Extract the [X, Y] coordinate from the center of the cell holding the provided text.  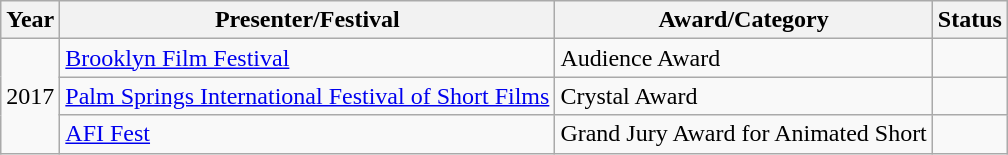
Status [970, 20]
2017 [30, 96]
Audience Award [744, 58]
Year [30, 20]
Grand Jury Award for Animated Short [744, 134]
Award/Category [744, 20]
Brooklyn Film Festival [308, 58]
Palm Springs International Festival of Short Films [308, 96]
Presenter/Festival [308, 20]
Crystal Award [744, 96]
AFI Fest [308, 134]
